Identify which cell holds the provided text, then report its [X, Y] central coordinate. 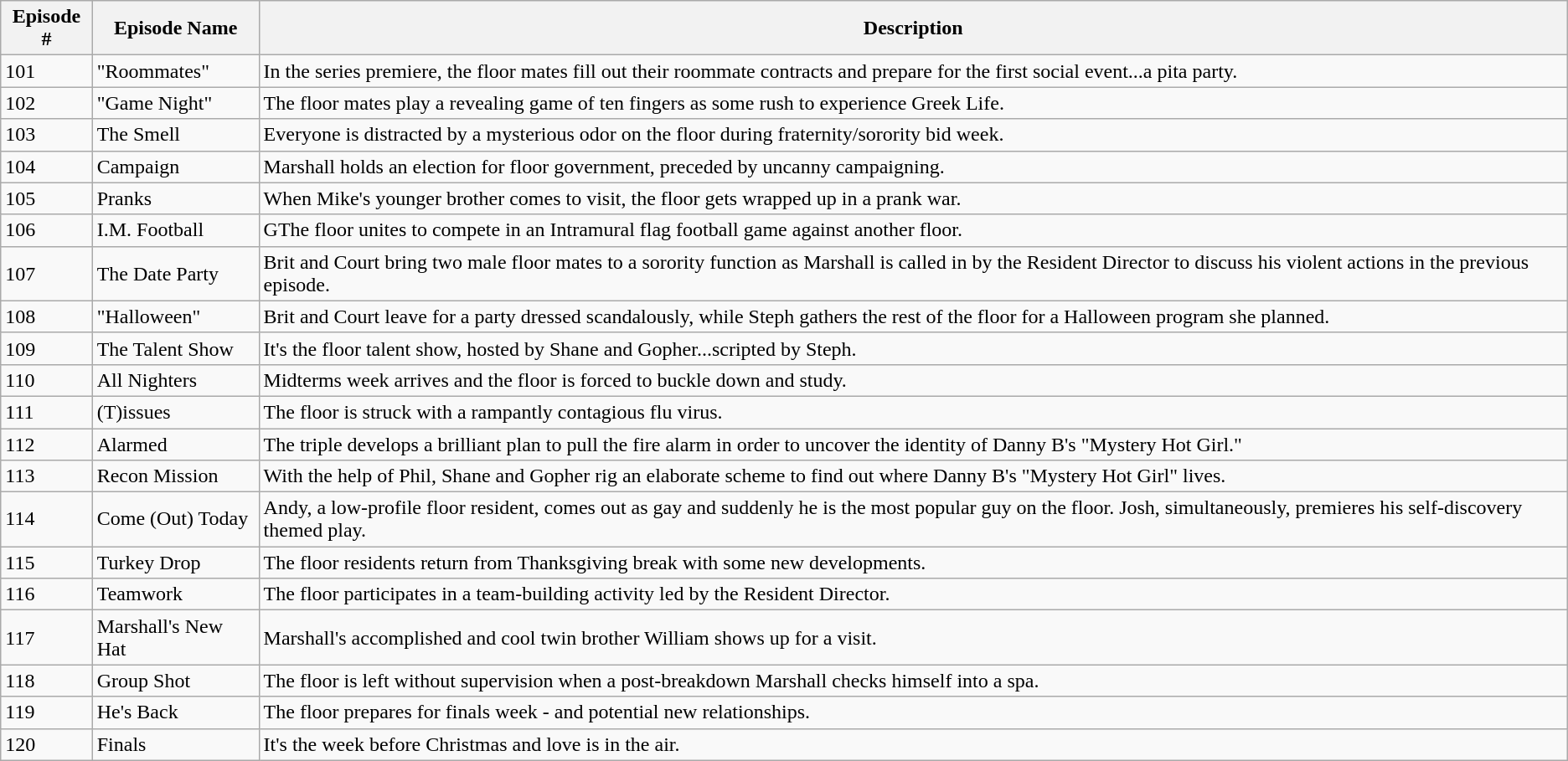
108 [47, 316]
Marshall's New Hat [176, 638]
The triple develops a brilliant plan to pull the fire alarm in order to uncover the identity of Danny B's "Mystery Hot Girl." [913, 445]
Midterms week arrives and the floor is forced to buckle down and study. [913, 380]
"Roommates" [176, 71]
117 [47, 638]
101 [47, 71]
The floor is left without supervision when a post-breakdown Marshall checks himself into a spa. [913, 681]
Finals [176, 744]
The floor is struck with a rampantly contagious flu virus. [913, 412]
Marshall's accomplished and cool twin brother William shows up for a visit. [913, 638]
119 [47, 712]
The Talent Show [176, 348]
103 [47, 135]
110 [47, 380]
115 [47, 563]
He's Back [176, 712]
The floor mates play a revealing game of ten fingers as some rush to experience Greek Life. [913, 103]
113 [47, 476]
116 [47, 594]
Turkey Drop [176, 563]
"Game Night" [176, 103]
107 [47, 273]
106 [47, 230]
102 [47, 103]
When Mike's younger brother comes to visit, the floor gets wrapped up in a prank war. [913, 198]
Recon Mission [176, 476]
118 [47, 681]
111 [47, 412]
112 [47, 445]
With the help of Phil, Shane and Gopher rig an elaborate scheme to find out where Danny B's "Mystery Hot Girl" lives. [913, 476]
114 [47, 519]
Come (Out) Today [176, 519]
Brit and Court leave for a party dressed scandalously, while Steph gathers the rest of the floor for a Halloween program she planned. [913, 316]
All Nighters [176, 380]
109 [47, 348]
In the series premiere, the floor mates fill out their roommate contracts and prepare for the first social event...a pita party. [913, 71]
The floor prepares for finals week - and potential new relationships. [913, 712]
Episode # [47, 28]
Pranks [176, 198]
The floor participates in a team-building activity led by the Resident Director. [913, 594]
Everyone is distracted by a mysterious odor on the floor during fraternity/sorority bid week. [913, 135]
Alarmed [176, 445]
I.M. Football [176, 230]
It's the week before Christmas and love is in the air. [913, 744]
Marshall holds an election for floor government, preceded by uncanny campaigning. [913, 167]
The Smell [176, 135]
The Date Party [176, 273]
GThe floor unites to compete in an Intramural flag football game against another floor. [913, 230]
105 [47, 198]
The floor residents return from Thanksgiving break with some new developments. [913, 563]
Campaign [176, 167]
Description [913, 28]
(T)issues [176, 412]
It's the floor talent show, hosted by Shane and Gopher...scripted by Steph. [913, 348]
Group Shot [176, 681]
"Halloween" [176, 316]
Episode Name [176, 28]
Teamwork [176, 594]
120 [47, 744]
104 [47, 167]
